Return the (X, Y) coordinate for the center point of the cell that contains the specified text.  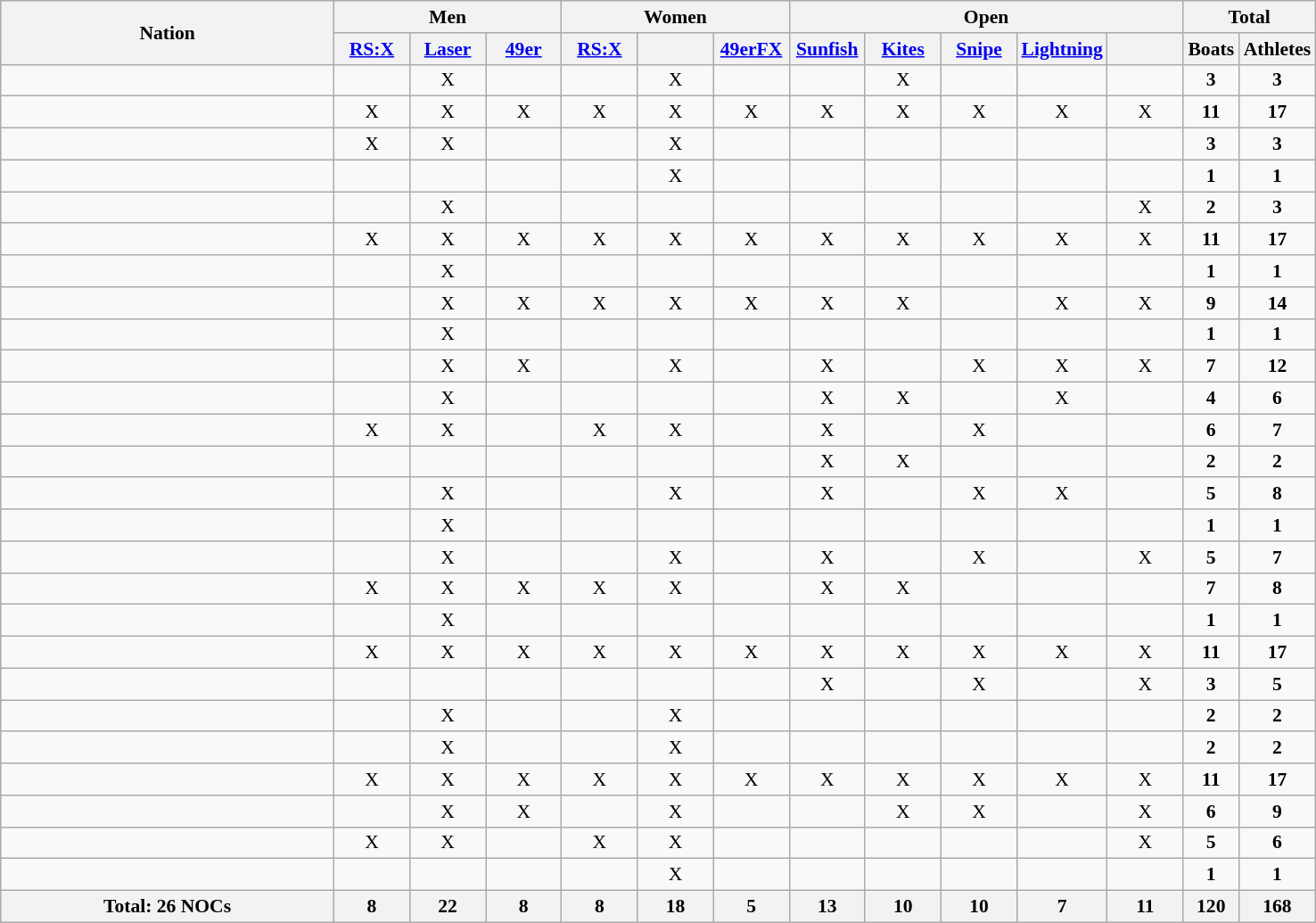
18 (676, 907)
12 (1278, 367)
Men (448, 17)
Laser (448, 49)
Total (1249, 17)
49erFX (751, 49)
Total: 26 NOCs (168, 907)
Sunfish (827, 49)
Lightning (1063, 49)
120 (1211, 907)
22 (448, 907)
168 (1278, 907)
Women (676, 17)
4 (1211, 399)
Athletes (1278, 49)
Nation (168, 32)
Boats (1211, 49)
Kites (902, 49)
13 (827, 907)
Open (986, 17)
14 (1278, 303)
49er (524, 49)
Snipe (979, 49)
